Detect which cell encompasses the target text, then output its [x, y] center coordinate. 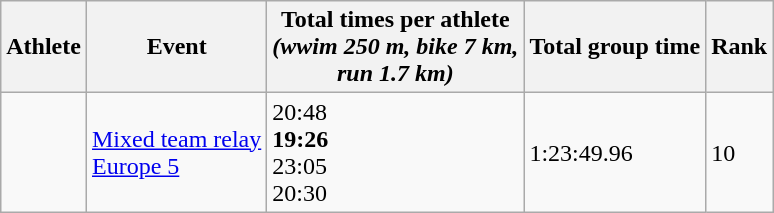
Athlete [44, 47]
20:4819:2623:0520:30 [396, 152]
Total group time [615, 47]
Total times per athlete (wwim 250 m, bike 7 km, run 1.7 km) [396, 47]
1:23:49.96 [615, 152]
Mixed team relay Europe 5 [176, 152]
Rank [740, 47]
10 [740, 152]
Event [176, 47]
